Return the (X, Y) coordinate for the center point of the cell that contains the specified text.  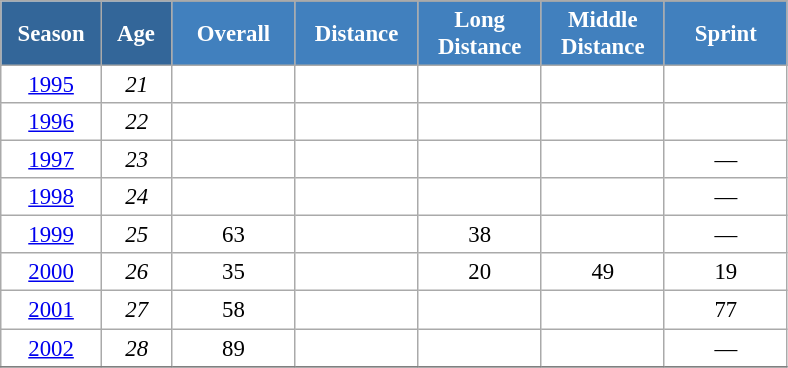
Sprint (726, 34)
23 (136, 160)
1999 (52, 235)
21 (136, 85)
Distance (356, 34)
2002 (52, 348)
20 (480, 273)
24 (136, 197)
26 (136, 273)
1996 (52, 122)
89 (234, 348)
77 (726, 310)
22 (136, 122)
1997 (52, 160)
27 (136, 310)
35 (234, 273)
49 (602, 273)
2000 (52, 273)
Long Distance (480, 34)
Season (52, 34)
63 (234, 235)
58 (234, 310)
Middle Distance (602, 34)
Age (136, 34)
Overall (234, 34)
28 (136, 348)
1995 (52, 85)
2001 (52, 310)
25 (136, 235)
1998 (52, 197)
19 (726, 273)
38 (480, 235)
